Determine the (X, Y) coordinate at the center of the cell enclosing the given text.  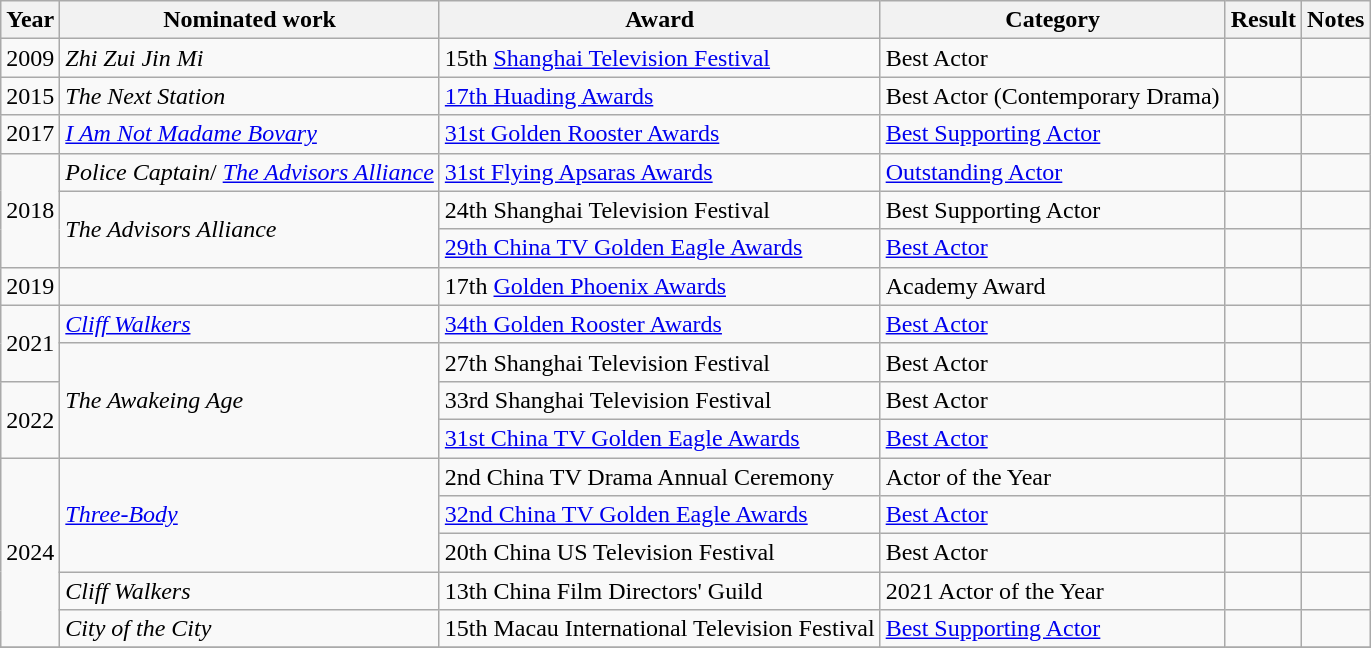
Zhi Zui Jin Mi (250, 58)
31st China TV Golden Eagle Awards (660, 438)
The Awakeing Age (250, 400)
The Advisors Alliance (250, 229)
Award (660, 20)
17th Huading Awards (660, 96)
24th Shanghai Television Festival (660, 210)
Academy Award (1052, 286)
15th Macau International Television Festival (660, 629)
2nd China TV Drama Annual Ceremony (660, 477)
Result (1263, 20)
2022 (30, 419)
31st Golden Rooster Awards (660, 134)
Outstanding Actor (1052, 172)
29th China TV Golden Eagle Awards (660, 248)
2017 (30, 134)
34th Golden Rooster Awards (660, 324)
20th China US Television Festival (660, 553)
Category (1052, 20)
2015 (30, 96)
2024 (30, 553)
31st Flying Apsaras Awards (660, 172)
15th Shanghai Television Festival (660, 58)
32nd China TV Golden Eagle Awards (660, 515)
33rd Shanghai Television Festival (660, 400)
City of the City (250, 629)
13th China Film Directors' Guild (660, 591)
27th Shanghai Television Festival (660, 362)
2018 (30, 210)
Police Captain/ The Advisors Alliance (250, 172)
2019 (30, 286)
I Am Not Madame Bovary (250, 134)
2021 (30, 343)
Year (30, 20)
The Next Station (250, 96)
Nominated work (250, 20)
Best Actor (Contemporary Drama) (1052, 96)
Actor of the Year (1052, 477)
Three-Body (250, 515)
17th Golden Phoenix Awards (660, 286)
Notes (1336, 20)
2021 Actor of the Year (1052, 591)
2009 (30, 58)
